Pinpoint the cell where the given text exists, returning its (X, Y) midpoint coordinate. 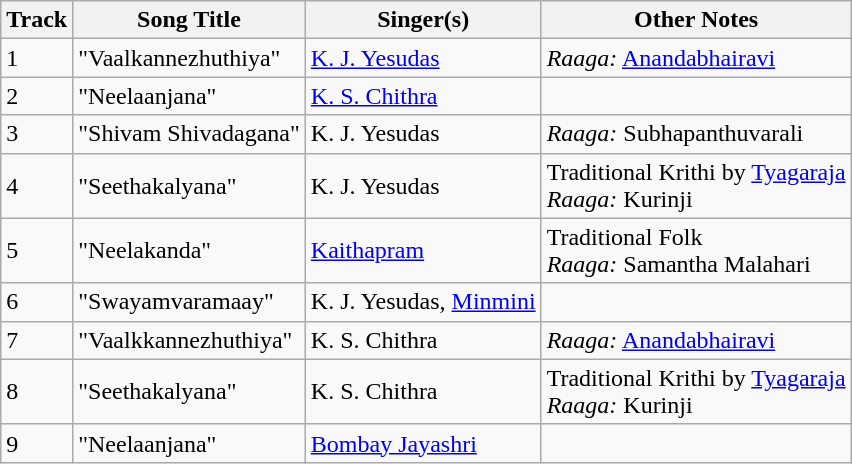
Raaga: Subhapanthuvarali (696, 134)
"Vaalkkannezhuthiya" (190, 340)
"Swayamvaramaay" (190, 302)
Singer(s) (423, 20)
Bombay Jayashri (423, 443)
3 (37, 134)
"Shivam Shivadagana" (190, 134)
"Neelakanda" (190, 250)
Kaithapram (423, 250)
2 (37, 96)
Other Notes (696, 20)
K. J. Yesudas, Minmini (423, 302)
5 (37, 250)
Song Title (190, 20)
7 (37, 340)
6 (37, 302)
Track (37, 20)
1 (37, 58)
Traditional FolkRaaga: Samantha Malahari (696, 250)
8 (37, 392)
4 (37, 186)
"Vaalkannezhuthiya" (190, 58)
9 (37, 443)
